Provide the (X, Y) coordinate of the cell's center where the given text is located.  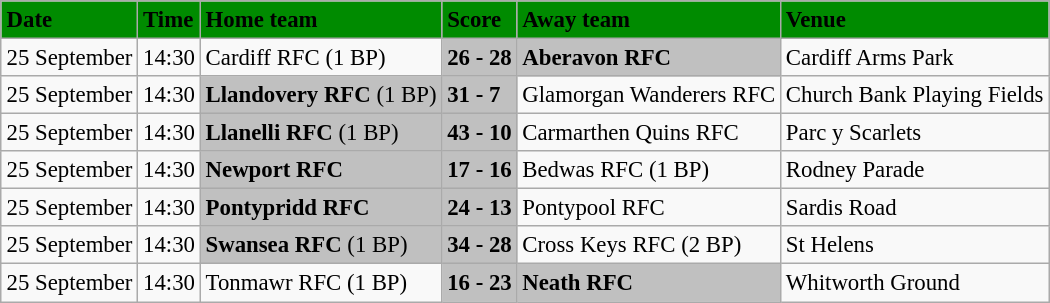
Llandovery RFC (1 BP) (321, 95)
Church Bank Playing Fields (915, 95)
Llanelli RFC (1 BP) (321, 133)
Cardiff Arms Park (915, 57)
Cardiff RFC (1 BP) (321, 57)
Date (69, 20)
Cross Keys RFC (2 BP) (649, 245)
Tonmawr RFC (1 BP) (321, 283)
Aberavon RFC (649, 57)
Pontypool RFC (649, 208)
Whitworth Ground (915, 283)
Glamorgan Wanderers RFC (649, 95)
43 - 10 (480, 133)
St Helens (915, 245)
Sardis Road (915, 208)
34 - 28 (480, 245)
Pontypridd RFC (321, 208)
26 - 28 (480, 57)
Time (170, 20)
Venue (915, 20)
17 - 16 (480, 170)
Rodney Parade (915, 170)
Swansea RFC (1 BP) (321, 245)
Parc y Scarlets (915, 133)
Bedwas RFC (1 BP) (649, 170)
Away team (649, 20)
Score (480, 20)
Carmarthen Quins RFC (649, 133)
24 - 13 (480, 208)
Neath RFC (649, 283)
Newport RFC (321, 170)
Home team (321, 20)
16 - 23 (480, 283)
31 - 7 (480, 95)
